Search for the cell housing the specified text and yield its [x, y] center coordinate. 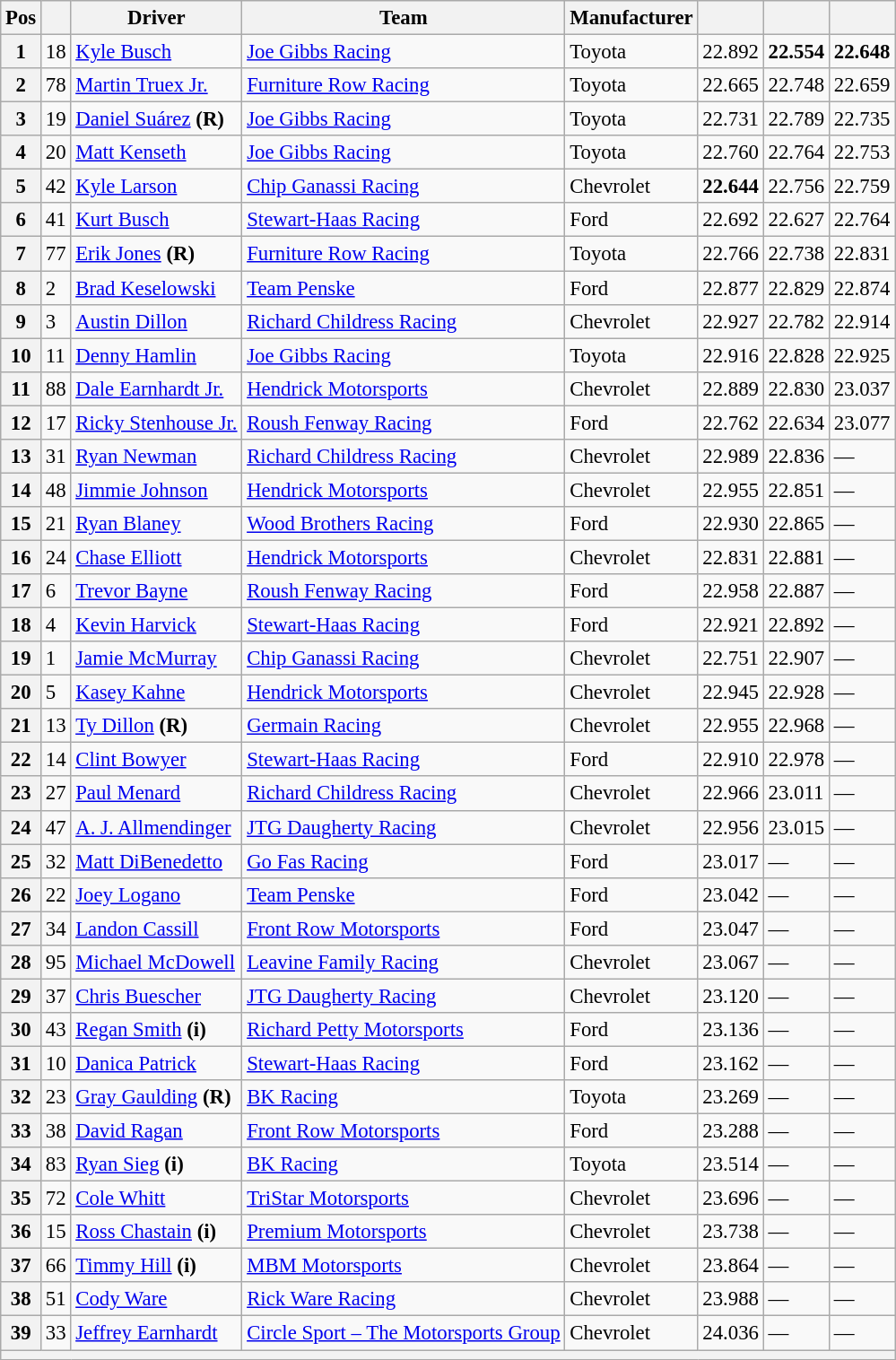
78 [56, 85]
22.907 [796, 658]
22.989 [730, 457]
43 [56, 1030]
23.077 [863, 423]
22.760 [730, 153]
22.968 [796, 726]
23.864 [730, 1266]
23.988 [730, 1300]
Circle Sport – The Motorsports Group [404, 1333]
Premium Motorsports [404, 1232]
23.162 [730, 1063]
Ross Chastain (i) [156, 1232]
22.828 [796, 355]
16 [22, 557]
22.644 [730, 187]
8 [22, 288]
22.829 [796, 288]
22.665 [730, 85]
22.928 [796, 693]
23.738 [730, 1232]
Regan Smith (i) [156, 1030]
Team [404, 18]
Michael McDowell [156, 963]
Cole Whitt [156, 1199]
22.751 [730, 658]
22.634 [796, 423]
Kasey Kahne [156, 693]
Matt Kenseth [156, 153]
Dale Earnhardt Jr. [156, 388]
12 [22, 423]
Chris Buescher [156, 996]
22.648 [863, 52]
Kurt Busch [156, 220]
83 [56, 1164]
22.914 [863, 321]
A. J. Allmendinger [156, 827]
66 [56, 1266]
Richard Petty Motorsports [404, 1030]
MBM Motorsports [404, 1266]
Timmy Hill (i) [156, 1266]
Ryan Sieg (i) [156, 1164]
88 [56, 388]
47 [56, 827]
23.017 [730, 861]
Go Fas Racing [404, 861]
Erik Jones (R) [156, 254]
22.945 [730, 693]
42 [56, 187]
22.731 [730, 119]
35 [22, 1199]
Driver [156, 18]
Denny Hamlin [156, 355]
Ricky Stenhouse Jr. [156, 423]
22.930 [730, 524]
23.067 [730, 963]
22.925 [863, 355]
48 [56, 490]
22.627 [796, 220]
Brad Keselowski [156, 288]
77 [56, 254]
Wood Brothers Racing [404, 524]
22.956 [730, 827]
Danica Patrick [156, 1063]
Ty Dillon (R) [156, 726]
36 [22, 1232]
22.762 [730, 423]
23.120 [730, 996]
41 [56, 220]
95 [56, 963]
22.978 [796, 760]
23.514 [730, 1164]
23.136 [730, 1030]
22.851 [796, 490]
Kyle Busch [156, 52]
Landon Cassill [156, 928]
Jimmie Johnson [156, 490]
Joey Logano [156, 894]
23.269 [730, 1097]
22.865 [796, 524]
22.910 [730, 760]
Daniel Suárez (R) [156, 119]
Matt DiBenedetto [156, 861]
Austin Dillon [156, 321]
Kevin Harvick [156, 625]
Chase Elliott [156, 557]
22.753 [863, 153]
22.881 [796, 557]
Paul Menard [156, 794]
7 [22, 254]
22.759 [863, 187]
28 [22, 963]
Kyle Larson [156, 187]
Trevor Bayne [156, 591]
22.966 [730, 794]
Manufacturer [631, 18]
Leavine Family Racing [404, 963]
26 [22, 894]
22.921 [730, 625]
22.756 [796, 187]
David Ragan [156, 1131]
22.692 [730, 220]
Martin Truex Jr. [156, 85]
23.015 [796, 827]
Jeffrey Earnhardt [156, 1333]
Ryan Blaney [156, 524]
24.036 [730, 1333]
39 [22, 1333]
22.782 [796, 321]
9 [22, 321]
22.748 [796, 85]
25 [22, 861]
23.037 [863, 388]
23.042 [730, 894]
22.738 [796, 254]
22.735 [863, 119]
Clint Bowyer [156, 760]
22.887 [796, 591]
23.696 [730, 1199]
22.554 [796, 52]
Pos [22, 18]
30 [22, 1030]
22.659 [863, 85]
Rick Ware Racing [404, 1300]
22.889 [730, 388]
Jamie McMurray [156, 658]
Cody Ware [156, 1300]
72 [56, 1199]
22.830 [796, 388]
22.874 [863, 288]
51 [56, 1300]
23.288 [730, 1131]
TriStar Motorsports [404, 1199]
22.836 [796, 457]
22.927 [730, 321]
Germain Racing [404, 726]
22.958 [730, 591]
23.047 [730, 928]
Gray Gaulding (R) [156, 1097]
22.877 [730, 288]
22.766 [730, 254]
22.789 [796, 119]
23.011 [796, 794]
22.916 [730, 355]
Ryan Newman [156, 457]
29 [22, 996]
